Return (X, Y) of the center of cell containing provided text 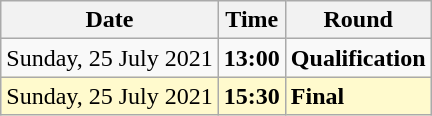
15:30 (252, 96)
Time (252, 20)
Date (110, 20)
Qualification (358, 58)
Round (358, 20)
Final (358, 96)
13:00 (252, 58)
